Locate the cell with the specified text and output its [x, y] center coordinate. 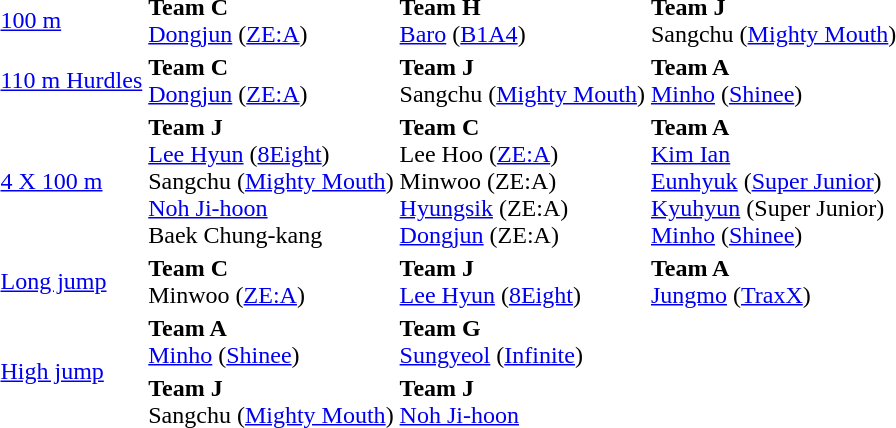
Team CLee Hoo (ZE:A)Minwoo (ZE:A)Hyungsik (ZE:A)Dongjun (ZE:A) [522, 181]
Team CDongjun (ZE:A) [271, 80]
Team JSangchu (Mighty Mouth) [522, 80]
Team GSungyeol (Infinite) [522, 342]
Team JLee Hyun (8Eight)Sangchu (Mighty Mouth)Noh Ji-hoonBaek Chung-kang [271, 181]
Team AMinho (Shinee) [271, 342]
Team JLee Hyun (8Eight) [522, 282]
Team CMinwoo (ZE:A) [271, 282]
